Output the [x, y] coordinate of the center of the cell containing the given text.  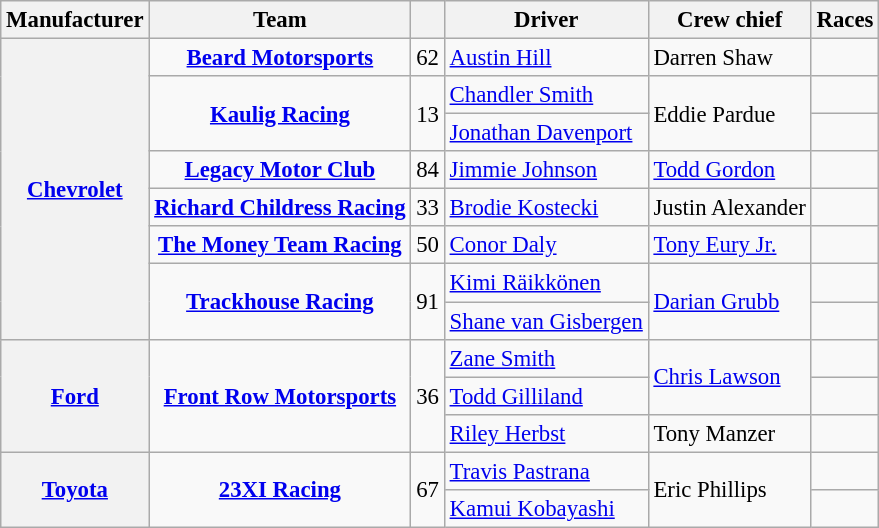
Ford [75, 396]
Riley Herbst [546, 433]
Justin Alexander [730, 208]
Beard Motorsports [280, 58]
23XI Racing [280, 490]
50 [428, 245]
Kamui Kobayashi [546, 509]
91 [428, 302]
Eddie Pardue [730, 114]
Conor Daly [546, 245]
Jonathan Davenport [546, 133]
Races [845, 20]
Zane Smith [546, 358]
Kaulig Racing [280, 114]
Todd Gordon [730, 170]
62 [428, 58]
Legacy Motor Club [280, 170]
Front Row Motorsports [280, 396]
Darian Grubb [730, 302]
Chevrolet [75, 190]
Jimmie Johnson [546, 170]
Richard Childress Racing [280, 208]
84 [428, 170]
67 [428, 490]
Chandler Smith [546, 95]
Crew chief [730, 20]
33 [428, 208]
Chris Lawson [730, 376]
Darren Shaw [730, 58]
Tony Manzer [730, 433]
13 [428, 114]
Austin Hill [546, 58]
Tony Eury Jr. [730, 245]
Trackhouse Racing [280, 302]
Todd Gilliland [546, 396]
Kimi Räikkönen [546, 283]
Toyota [75, 490]
Shane van Gisbergen [546, 321]
Manufacturer [75, 20]
Eric Phillips [730, 490]
Brodie Kostecki [546, 208]
36 [428, 396]
The Money Team Racing [280, 245]
Driver [546, 20]
Travis Pastrana [546, 471]
Team [280, 20]
